Locate the cell with the specified text and output its (x, y) center coordinate. 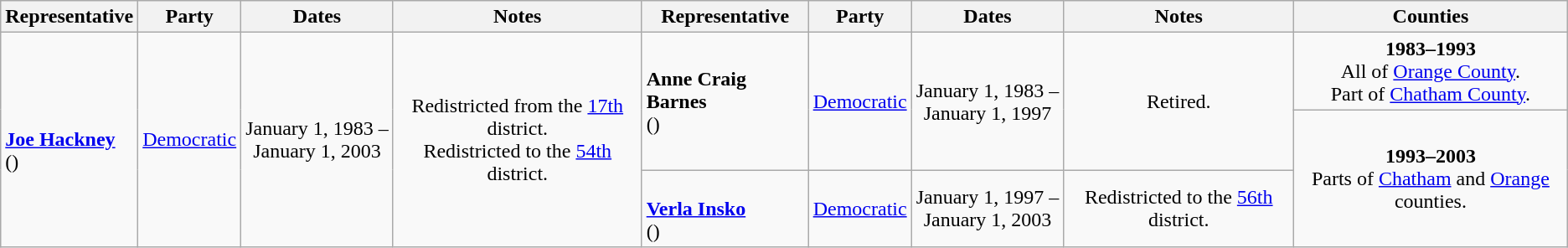
Redistricted from the 17th district. Redistricted to the 54th district. (518, 140)
Anne Craig Barnes() (725, 101)
Redistricted to the 56th district. (1179, 209)
1993–2003 Parts of Chatham and Orange counties. (1431, 178)
January 1, 1983 – January 1, 1997 (988, 101)
Retired. (1179, 101)
Joe Hackney() (70, 140)
January 1, 1997 – January 1, 2003 (988, 209)
January 1, 1983 – January 1, 2003 (317, 140)
Verla Insko() (725, 209)
Counties (1431, 17)
1983–1993 All of Orange County. Part of Chatham County. (1431, 71)
